Pinpoint the cell where the given text exists, returning its (x, y) midpoint coordinate. 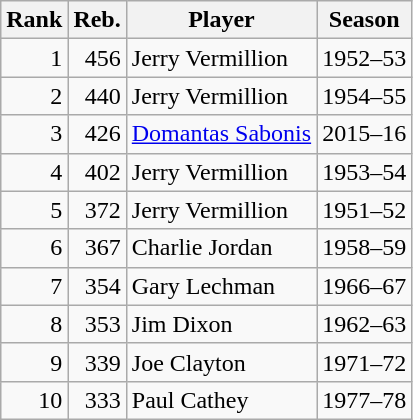
354 (97, 286)
372 (97, 210)
5 (34, 210)
9 (34, 362)
2 (34, 96)
Jim Dixon (221, 324)
6 (34, 248)
1977–78 (364, 400)
440 (97, 96)
Gary Lechman (221, 286)
456 (97, 58)
Joe Clayton (221, 362)
1953–54 (364, 172)
1952–53 (364, 58)
Season (364, 20)
Charlie Jordan (221, 248)
1954–55 (364, 96)
Domantas Sabonis (221, 134)
Reb. (97, 20)
1958–59 (364, 248)
3 (34, 134)
1971–72 (364, 362)
402 (97, 172)
8 (34, 324)
7 (34, 286)
2015–16 (364, 134)
339 (97, 362)
1962–63 (364, 324)
Paul Cathey (221, 400)
Player (221, 20)
1966–67 (364, 286)
Rank (34, 20)
1 (34, 58)
4 (34, 172)
426 (97, 134)
1951–52 (364, 210)
333 (97, 400)
367 (97, 248)
10 (34, 400)
353 (97, 324)
